Return [X, Y] of the center of cell containing provided text 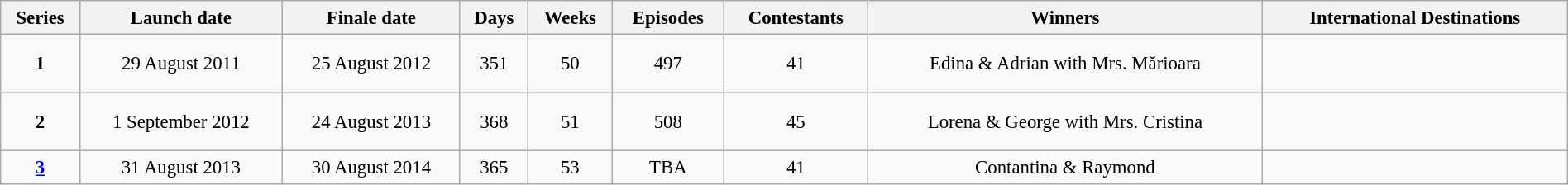
Finale date [370, 18]
53 [571, 168]
Days [494, 18]
Winners [1065, 18]
25 August 2012 [370, 64]
1 September 2012 [180, 122]
51 [571, 122]
1 [41, 64]
Contantina & Raymond [1065, 168]
Edina & Adrian with Mrs. Mărioara [1065, 64]
368 [494, 122]
Contestants [796, 18]
351 [494, 64]
24 August 2013 [370, 122]
3 [41, 168]
Episodes [668, 18]
497 [668, 64]
30 August 2014 [370, 168]
45 [796, 122]
31 August 2013 [180, 168]
29 August 2011 [180, 64]
365 [494, 168]
508 [668, 122]
Launch date [180, 18]
TBA [668, 168]
Weeks [571, 18]
International Destinations [1414, 18]
50 [571, 64]
2 [41, 122]
Lorena & George with Mrs. Cristina [1065, 122]
Series [41, 18]
